Search for the cell housing the specified text and yield its (x, y) center coordinate. 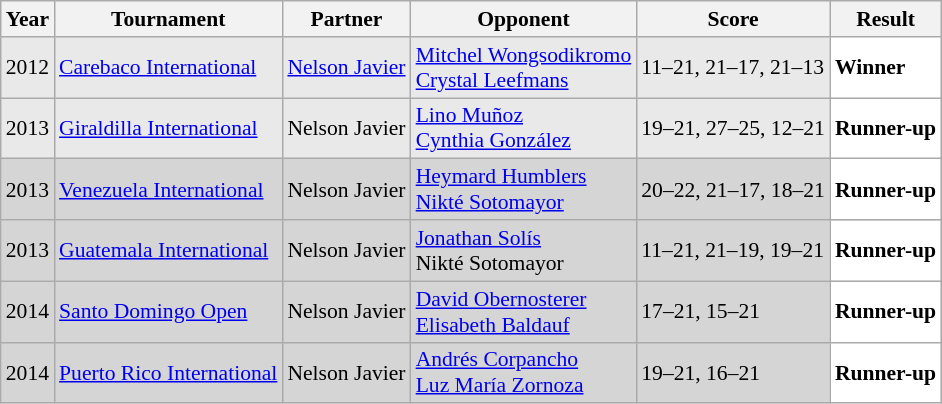
19–21, 16–21 (733, 372)
Winner (886, 68)
Andrés Corpancho Luz María Zornoza (524, 372)
Venezuela International (168, 190)
Tournament (168, 19)
Lino Muñoz Cynthia González (524, 128)
Year (28, 19)
2012 (28, 68)
19–21, 27–25, 12–21 (733, 128)
11–21, 21–19, 19–21 (733, 250)
Partner (346, 19)
Result (886, 19)
David Obernosterer Elisabeth Baldauf (524, 312)
Guatemala International (168, 250)
Score (733, 19)
Mitchel Wongsodikromo Crystal Leefmans (524, 68)
Carebaco International (168, 68)
20–22, 21–17, 18–21 (733, 190)
Jonathan Solís Nikté Sotomayor (524, 250)
17–21, 15–21 (733, 312)
11–21, 21–17, 21–13 (733, 68)
Santo Domingo Open (168, 312)
Giraldilla International (168, 128)
Puerto Rico International (168, 372)
Opponent (524, 19)
Heymard Humblers Nikté Sotomayor (524, 190)
